Find where the given text appears and provide that cell's center as (x, y) coordinate. 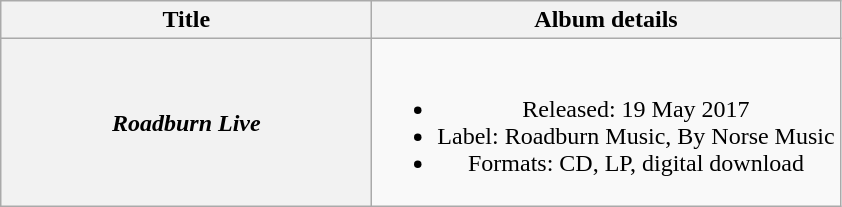
Album details (606, 20)
Title (186, 20)
Released: 19 May 2017Label: Roadburn Music, By Norse MusicFormats: CD, LP, digital download (606, 122)
Roadburn Live (186, 122)
